Search for the cell housing the specified text and yield its (X, Y) center coordinate. 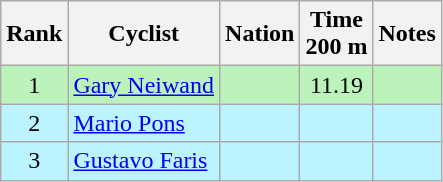
Rank (34, 34)
2 (34, 123)
Time200 m (336, 34)
1 (34, 85)
3 (34, 161)
11.19 (336, 85)
Nation (260, 34)
Mario Pons (144, 123)
Gary Neiwand (144, 85)
Gustavo Faris (144, 161)
Notes (407, 34)
Cyclist (144, 34)
